Locate the cell with the specified text and output its [x, y] center coordinate. 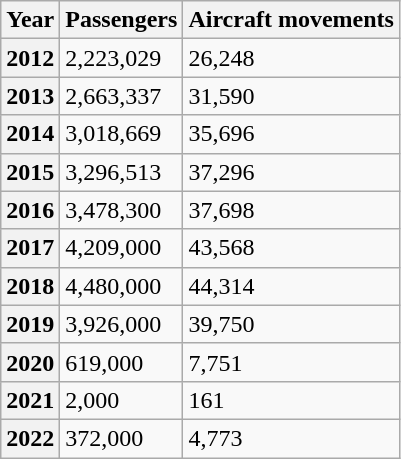
161 [292, 400]
35,696 [292, 134]
Passengers [122, 20]
26,248 [292, 58]
2,663,337 [122, 96]
43,568 [292, 248]
44,314 [292, 286]
3,478,300 [122, 210]
2019 [30, 324]
2015 [30, 172]
2021 [30, 400]
Aircraft movements [292, 20]
372,000 [122, 438]
37,698 [292, 210]
31,590 [292, 96]
Year [30, 20]
2017 [30, 248]
4,480,000 [122, 286]
2,223,029 [122, 58]
2020 [30, 362]
4,773 [292, 438]
7,751 [292, 362]
4,209,000 [122, 248]
2014 [30, 134]
39,750 [292, 324]
3,296,513 [122, 172]
2012 [30, 58]
2018 [30, 286]
3,018,669 [122, 134]
2,000 [122, 400]
2022 [30, 438]
2013 [30, 96]
619,000 [122, 362]
37,296 [292, 172]
3,926,000 [122, 324]
2016 [30, 210]
